Extract the [x, y] coordinate from the center of the cell holding the provided text.  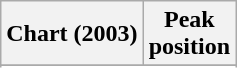
Peakposition [189, 34]
Chart (2003) [72, 34]
